Extract the (X, Y) coordinate from the center of the cell holding the provided text.  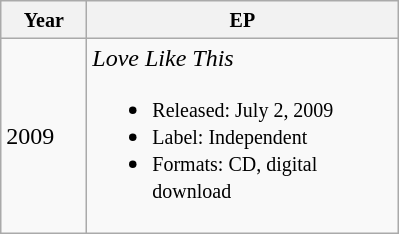
Love Like ThisReleased: July 2, 2009Label: IndependentFormats: CD, digital download (242, 136)
EP (242, 20)
2009 (44, 136)
Year (44, 20)
